Return [x, y] of the center of cell containing provided text 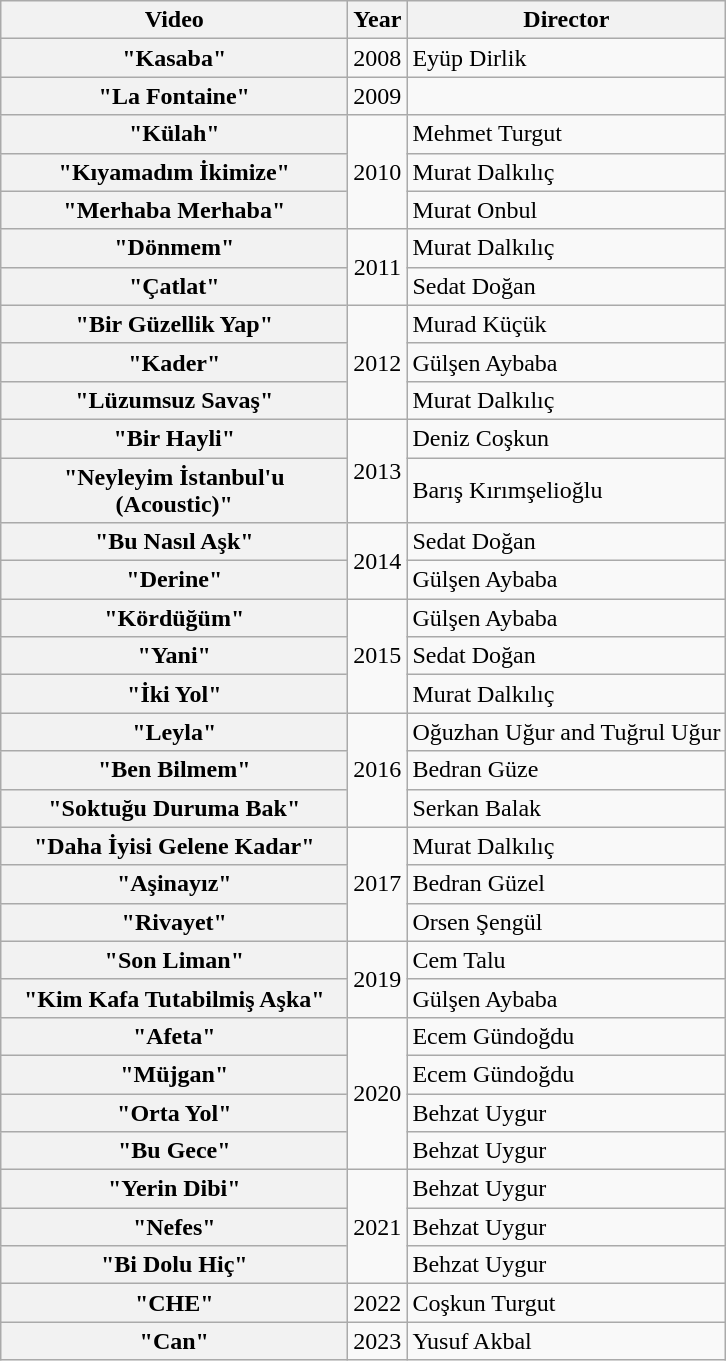
"Bir Hayli" [174, 438]
"Merhaba Merhaba" [174, 210]
Yusuf Akbal [566, 1341]
"Ben Bilmem" [174, 770]
"Soktuğu Duruma Bak" [174, 808]
"Derine" [174, 580]
2023 [378, 1341]
Year [378, 20]
2010 [378, 172]
"Orta Yol" [174, 1113]
Bedran Güze [566, 770]
Video [174, 20]
2008 [378, 58]
2021 [378, 1227]
"Afeta" [174, 1036]
"Yani" [174, 656]
"İki Yol" [174, 694]
Eyüp Dirlik [566, 58]
Serkan Balak [566, 808]
2015 [378, 656]
Bedran Güzel [566, 884]
"Bi Dolu Hiç" [174, 1265]
"Rivayet" [174, 922]
"Kim Kafa Tutabilmiş Aşka" [174, 998]
2013 [378, 470]
Director [566, 20]
Murat Onbul [566, 210]
"Leyla" [174, 732]
"Çatlat" [174, 286]
2020 [378, 1093]
"Dönmem" [174, 248]
"Daha İyisi Gelene Kadar" [174, 846]
"Külah" [174, 134]
"Can" [174, 1341]
2012 [378, 362]
"La Fontaine" [174, 96]
"Bir Güzellik Yap" [174, 324]
2009 [378, 96]
2011 [378, 267]
"Kördüğüm" [174, 618]
"Kader" [174, 362]
2014 [378, 561]
Orsen Şengül [566, 922]
Deniz Coşkun [566, 438]
"CHE" [174, 1303]
"Neyleyim İstanbul'u (Acoustic)" [174, 490]
"Son Liman" [174, 960]
"Nefes" [174, 1227]
"Kıyamadım İkimize" [174, 172]
Coşkun Turgut [566, 1303]
Barış Kırımşelioğlu [566, 490]
"Lüzumsuz Savaş" [174, 400]
"Kasaba" [174, 58]
"Bu Gece" [174, 1151]
Murad Küçük [566, 324]
"Müjgan" [174, 1074]
2017 [378, 884]
Mehmet Turgut [566, 134]
Oğuzhan Uğur and Tuğrul Uğur [566, 732]
2016 [378, 770]
"Yerin Dibi" [174, 1189]
"Bu Nasıl Aşk" [174, 542]
Cem Talu [566, 960]
2022 [378, 1303]
"Aşinayız" [174, 884]
2019 [378, 979]
